Return [X, Y] of the center of cell containing provided text 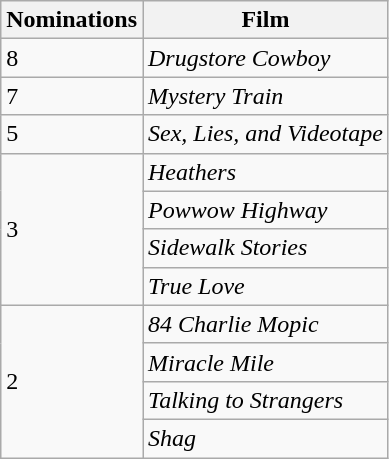
Talking to Strangers [265, 400]
84 Charlie Mopic [265, 324]
Sidewalk Stories [265, 248]
5 [72, 134]
True Love [265, 286]
Sex, Lies, and Videotape [265, 134]
8 [72, 58]
Shag [265, 438]
Drugstore Cowboy [265, 58]
2 [72, 381]
Heathers [265, 172]
7 [72, 96]
Nominations [72, 20]
Powwow Highway [265, 210]
3 [72, 229]
Miracle Mile [265, 362]
Film [265, 20]
Mystery Train [265, 96]
